Return (X, Y) of the center of cell containing provided text 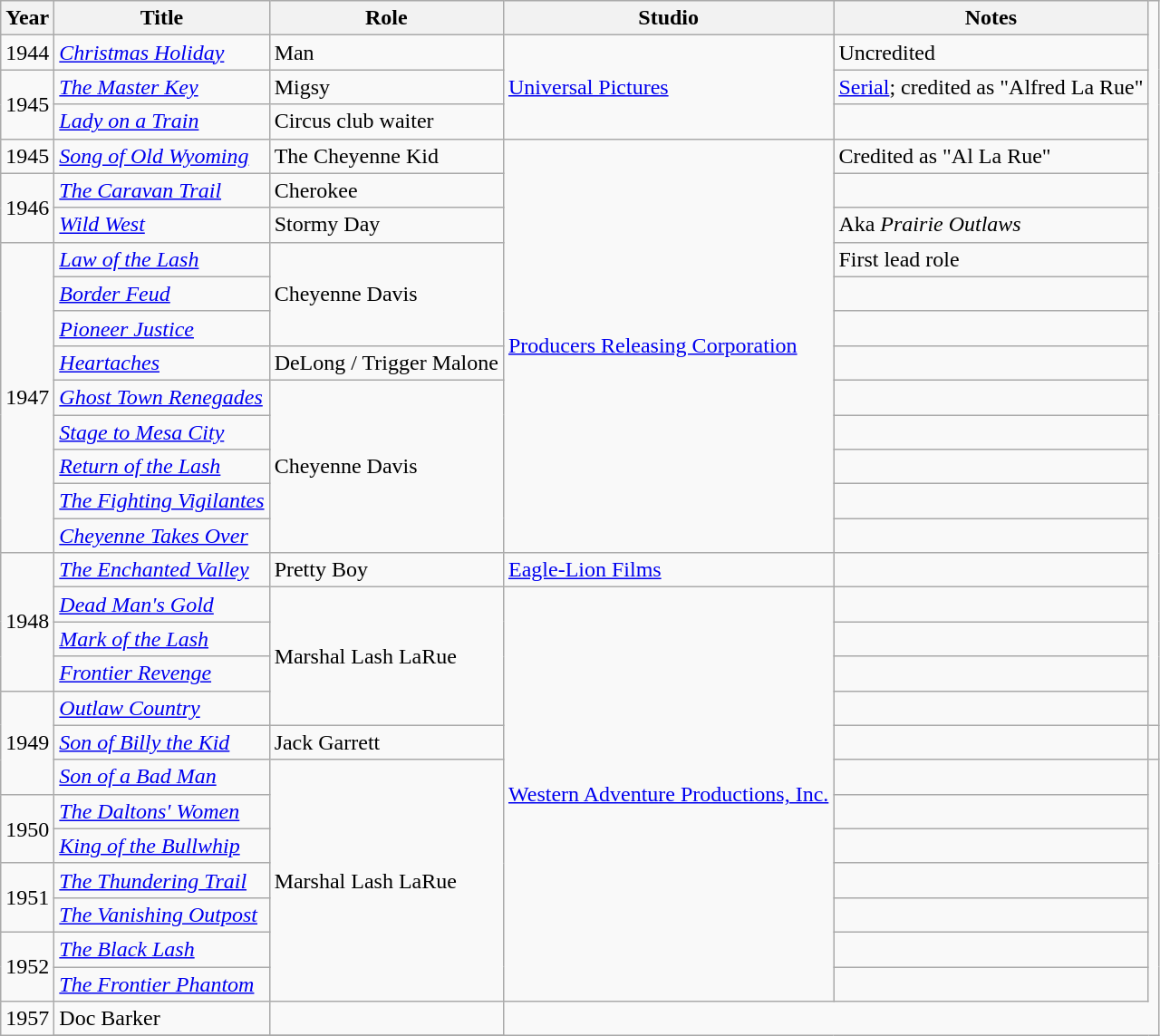
Eagle-Lion Films (668, 570)
Border Feud (161, 294)
Cheyenne Takes Over (161, 536)
Man (386, 53)
Song of Old Wyoming (161, 156)
Pioneer Justice (161, 328)
Title (161, 18)
Outlaw Country (161, 708)
Mark of the Lash (161, 639)
Doc Barker (161, 1019)
Circus club waiter (386, 121)
King of the Bullwhip (161, 846)
Wild West (161, 225)
Lady on a Train (161, 121)
The Frontier Phantom (161, 983)
1947 (27, 397)
The Black Lash (161, 949)
The Daltons' Women (161, 811)
The Fighting Vigilantes (161, 501)
1946 (27, 208)
Ghost Town Renegades (161, 397)
DeLong / Trigger Malone (386, 363)
1950 (27, 828)
1948 (27, 622)
Universal Pictures (668, 87)
Western Adventure Productions, Inc. (668, 794)
Stage to Mesa City (161, 432)
Role (386, 18)
Son of Billy the Kid (161, 742)
1949 (27, 742)
Notes (991, 18)
Heartaches (161, 363)
Frontier Revenge (161, 673)
The Thundering Trail (161, 880)
First lead role (991, 259)
The Caravan Trail (161, 190)
Jack Garrett (386, 742)
Cherokee (386, 190)
Producers Releasing Corporation (668, 346)
Credited as "Al La Rue" (991, 156)
Serial; credited as "Alfred La Rue" (991, 87)
Migsy (386, 87)
1944 (27, 53)
1957 (27, 1019)
Stormy Day (386, 225)
Christmas Holiday (161, 53)
1952 (27, 966)
Return of the Lash (161, 467)
Pretty Boy (386, 570)
Aka Prairie Outlaws (991, 225)
Dead Man's Gold (161, 605)
Son of a Bad Man (161, 777)
The Enchanted Valley (161, 570)
The Cheyenne Kid (386, 156)
Studio (668, 18)
Year (27, 18)
The Master Key (161, 87)
1951 (27, 897)
Law of the Lash (161, 259)
The Vanishing Outpost (161, 915)
Uncredited (991, 53)
